Provide the (X, Y) coordinate of the cell's center where the given text is located.  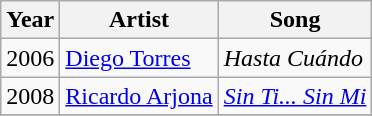
Sin Ti... Sin Mi (295, 96)
Diego Torres (139, 58)
Year (30, 20)
Artist (139, 20)
2006 (30, 58)
Hasta Cuándo (295, 58)
2008 (30, 96)
Ricardo Arjona (139, 96)
Song (295, 20)
